Return the (X, Y) coordinate for the center point of the cell that contains the specified text.  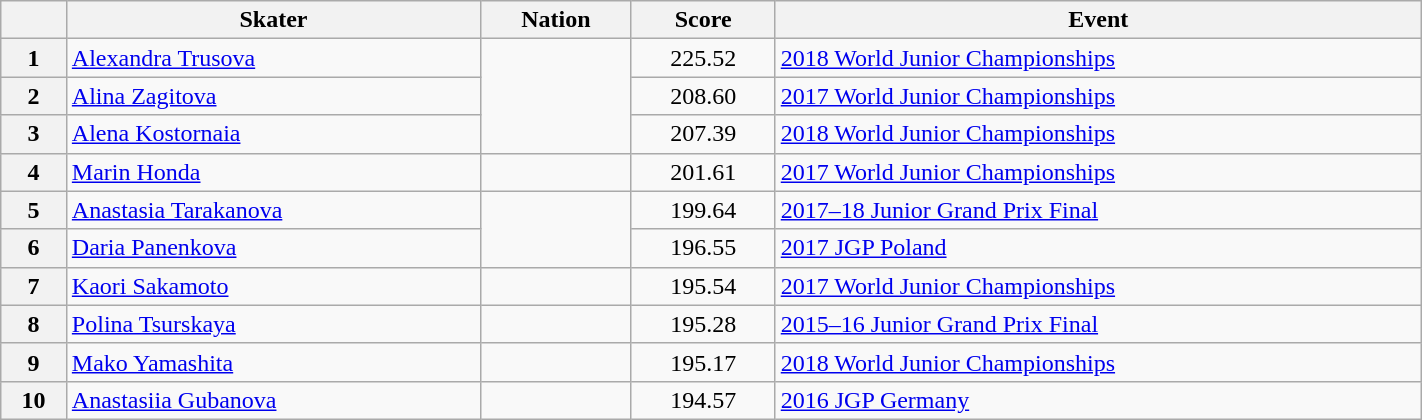
2 (34, 96)
5 (34, 210)
208.60 (703, 96)
199.64 (703, 210)
195.17 (703, 362)
Alexandra Trusova (273, 58)
3 (34, 134)
Marin Honda (273, 172)
2016 JGP Germany (1098, 400)
Anastasia Tarakanova (273, 210)
207.39 (703, 134)
2017 JGP Poland (1098, 248)
Kaori Sakamoto (273, 286)
6 (34, 248)
Event (1098, 20)
2017–18 Junior Grand Prix Final (1098, 210)
195.28 (703, 324)
201.61 (703, 172)
7 (34, 286)
194.57 (703, 400)
Alena Kostornaia (273, 134)
Daria Panenkova (273, 248)
Score (703, 20)
Anastasiia Gubanova (273, 400)
2015–16 Junior Grand Prix Final (1098, 324)
4 (34, 172)
Polina Tsurskaya (273, 324)
Alina Zagitova (273, 96)
225.52 (703, 58)
1 (34, 58)
9 (34, 362)
Mako Yamashita (273, 362)
8 (34, 324)
10 (34, 400)
Nation (556, 20)
195.54 (703, 286)
196.55 (703, 248)
Skater (273, 20)
